Output the [x, y] coordinate of the center of the cell containing the given text.  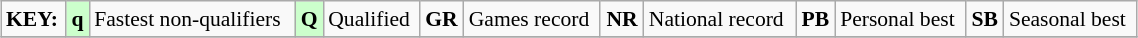
Fastest non-qualifiers [192, 19]
Qualified [371, 19]
Personal best [900, 19]
GR [442, 19]
KEY: [34, 19]
Seasonal best [1070, 19]
PB [816, 19]
National record [720, 19]
SB [985, 19]
Games record [532, 19]
NR [622, 19]
Q [309, 19]
q [78, 19]
